From the cell containing the given text, extract its center point as (x, y) coordinate. 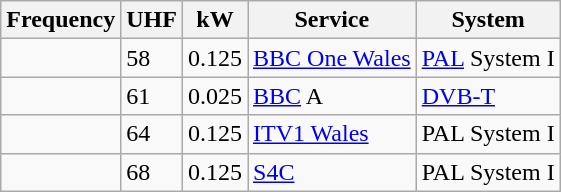
Frequency (61, 20)
64 (152, 134)
58 (152, 58)
ITV1 Wales (332, 134)
BBC One Wales (332, 58)
S4C (332, 172)
Service (332, 20)
BBC A (332, 96)
61 (152, 96)
0.025 (214, 96)
DVB-T (488, 96)
kW (214, 20)
68 (152, 172)
System (488, 20)
UHF (152, 20)
